For the text-containing cell, return its midpoint in [x, y] coordinate format. 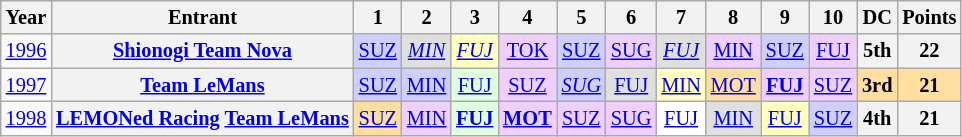
5th [877, 51]
Team LeMans [202, 85]
22 [929, 51]
TOK [527, 51]
Entrant [202, 17]
1997 [26, 85]
8 [734, 17]
4 [527, 17]
3rd [877, 85]
6 [631, 17]
Points [929, 17]
2 [426, 17]
4th [877, 118]
7 [680, 17]
9 [785, 17]
1 [378, 17]
10 [833, 17]
3 [474, 17]
1998 [26, 118]
5 [582, 17]
1996 [26, 51]
Shionogi Team Nova [202, 51]
DC [877, 17]
Year [26, 17]
LEMONed Racing Team LeMans [202, 118]
